Capture the cell that displays the provided text and extract its [x, y] central coordinate. 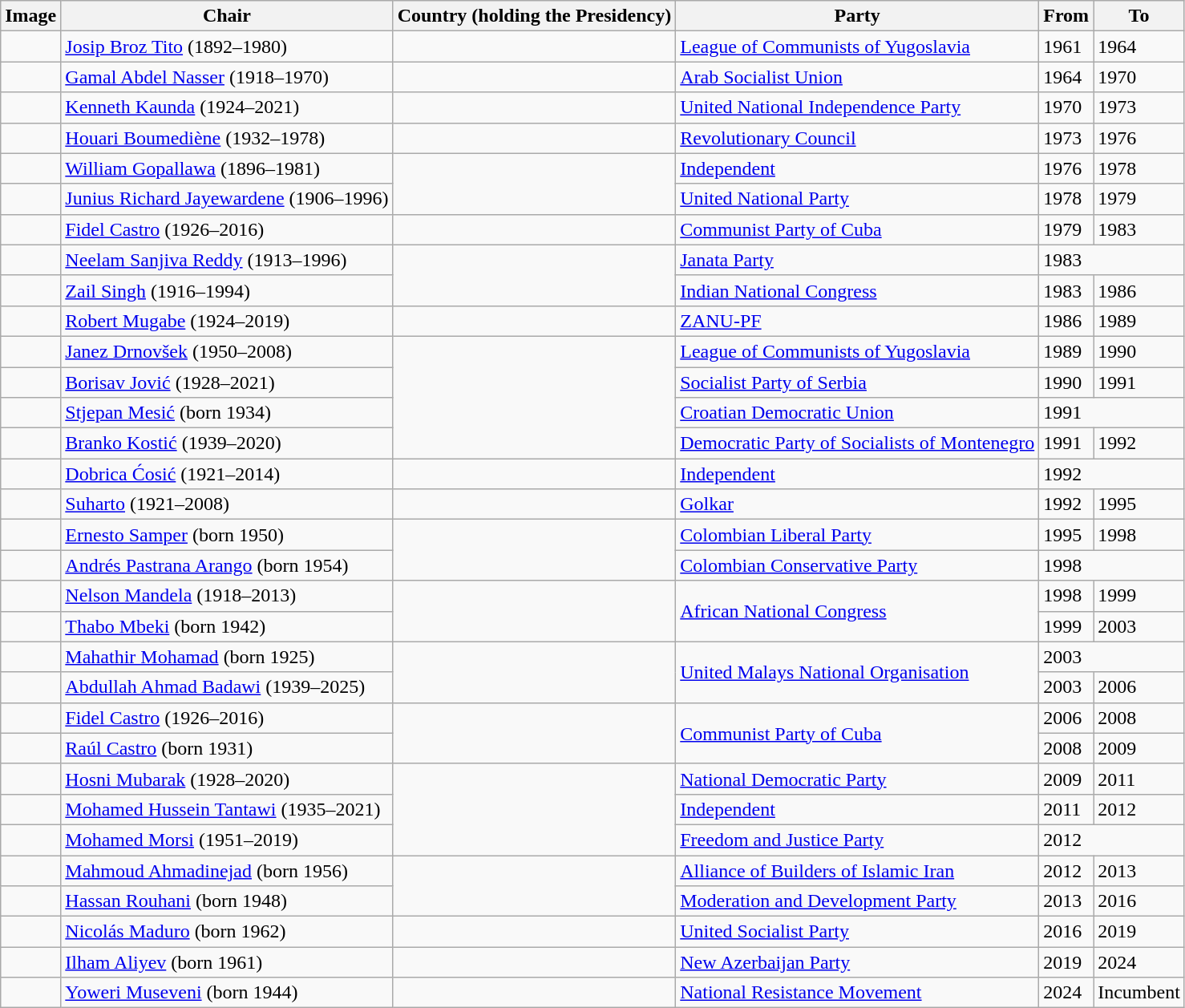
National Democratic Party [858, 779]
Yoweri Museveni (born 1944) [227, 993]
Stjepan Mesić (born 1934) [227, 413]
Nelson Mandela (1918–2013) [227, 596]
Suharto (1921–2008) [227, 504]
Freedom and Justice Party [858, 840]
Socialist Party of Serbia [858, 383]
Junius Richard Jayewardene (1906–1996) [227, 199]
Revolutionary Council [858, 138]
Indian National Congress [858, 290]
United Socialist Party [858, 932]
United National Party [858, 199]
William Gopallawa (1896–1981) [227, 168]
Janata Party [858, 260]
New Azerbaijan Party [858, 962]
Zail Singh (1916–1994) [227, 290]
Colombian Conservative Party [858, 565]
Thabo Mbeki (born 1942) [227, 626]
1961 [1066, 47]
Mahathir Mohamad (born 1925) [227, 657]
Mohamed Hussein Tantawi (1935–2021) [227, 809]
Party [858, 16]
Country (holding the Presidency) [534, 16]
Janez Drnovšek (1950–2008) [227, 351]
Mohamed Morsi (1951–2019) [227, 840]
ZANU-PF [858, 321]
Branko Kostić (1939–2020) [227, 443]
Josip Broz Tito (1892–1980) [227, 47]
United Malays National Organisation [858, 672]
Mahmoud Ahmadinejad (born 1956) [227, 870]
Neelam Sanjiva Reddy (1913–1996) [227, 260]
Image [30, 16]
Andrés Pastrana Arango (born 1954) [227, 565]
Ilham Aliyev (born 1961) [227, 962]
African National Congress [858, 611]
Dobrica Ćosić (1921–2014) [227, 474]
From [1066, 16]
Raúl Castro (born 1931) [227, 748]
Democratic Party of Socialists of Montenegro [858, 443]
Moderation and Development Party [858, 901]
Arab Socialist Union [858, 77]
Croatian Democratic Union [858, 413]
Borisav Jović (1928–2021) [227, 383]
Hassan Rouhani (born 1948) [227, 901]
Gamal Abdel Nasser (1918–1970) [227, 77]
Chair [227, 16]
Houari Boumediène (1932–1978) [227, 138]
Golkar [858, 504]
Ernesto Samper (born 1950) [227, 535]
Colombian Liberal Party [858, 535]
Nicolás Maduro (born 1962) [227, 932]
Abdullah Ahmad Badawi (1939–2025) [227, 687]
National Resistance Movement [858, 993]
To [1139, 16]
Kenneth Kaunda (1924–2021) [227, 107]
Hosni Mubarak (1928–2020) [227, 779]
Incumbent [1139, 993]
United National Independence Party [858, 107]
Robert Mugabe (1924–2019) [227, 321]
Alliance of Builders of Islamic Iran [858, 870]
